Provide the (x, y) coordinate of the cell's center where the given text is located.  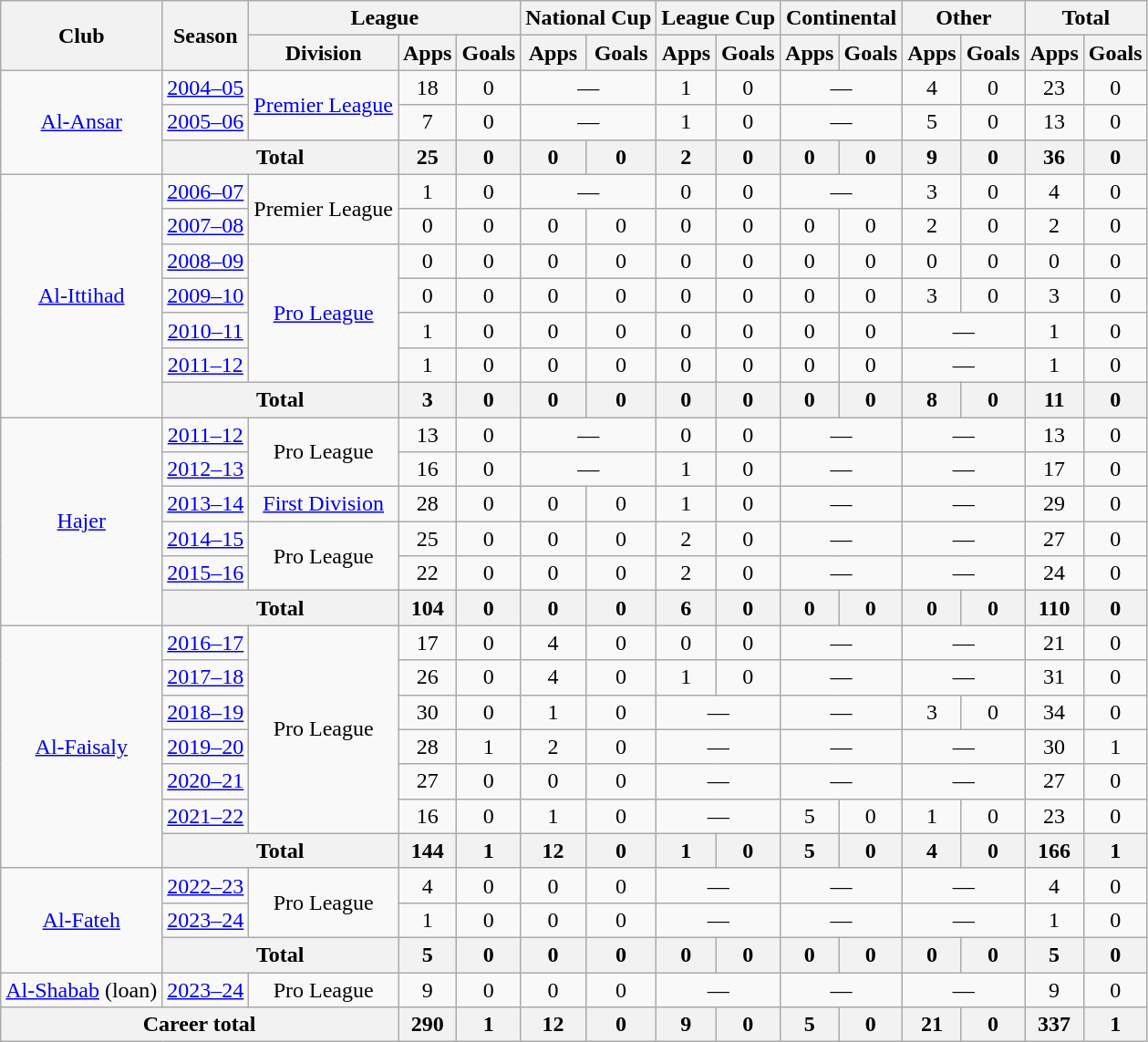
34 (1054, 712)
2016–17 (206, 643)
26 (427, 677)
2018–19 (206, 712)
Al-Faisaly (82, 747)
2022–23 (206, 885)
Division (324, 53)
National Cup (589, 18)
Club (82, 36)
Continental (842, 18)
8 (932, 399)
2006–07 (206, 191)
2015–16 (206, 573)
2017–18 (206, 677)
2021–22 (206, 816)
36 (1054, 157)
24 (1054, 573)
29 (1054, 504)
7 (427, 122)
2009–10 (206, 295)
2019–20 (206, 747)
22 (427, 573)
Al-Ansar (82, 122)
104 (427, 608)
Career total (200, 1025)
2007–08 (206, 226)
Al-Ittihad (82, 295)
6 (686, 608)
144 (427, 851)
2010–11 (206, 330)
League Cup (719, 18)
290 (427, 1025)
First Division (324, 504)
18 (427, 88)
Hajer (82, 521)
2013–14 (206, 504)
League (385, 18)
2004–05 (206, 88)
2014–15 (206, 539)
337 (1054, 1025)
Season (206, 36)
2005–06 (206, 122)
2008–09 (206, 261)
31 (1054, 677)
2012–13 (206, 469)
11 (1054, 399)
Al-Fateh (82, 920)
166 (1054, 851)
110 (1054, 608)
Al-Shabab (loan) (82, 989)
Other (964, 18)
2020–21 (206, 781)
